For the text-containing cell, return its midpoint in (x, y) coordinate format. 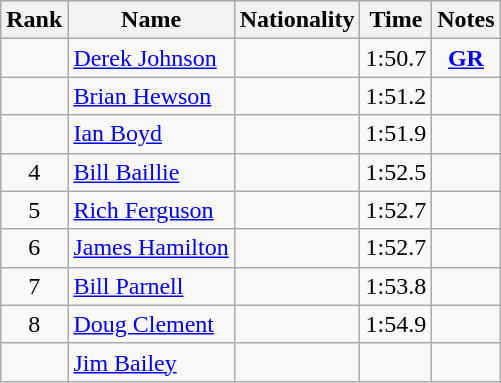
1:50.7 (396, 58)
Ian Boyd (151, 134)
4 (34, 172)
Bill Parnell (151, 286)
Time (396, 20)
8 (34, 324)
1:54.9 (396, 324)
Notes (466, 20)
Doug Clement (151, 324)
Jim Bailey (151, 362)
Rich Ferguson (151, 210)
Name (151, 20)
5 (34, 210)
1:52.5 (396, 172)
Derek Johnson (151, 58)
Rank (34, 20)
7 (34, 286)
1:51.2 (396, 96)
6 (34, 248)
Bill Baillie (151, 172)
GR (466, 58)
1:51.9 (396, 134)
1:53.8 (396, 286)
Nationality (297, 20)
Brian Hewson (151, 96)
James Hamilton (151, 248)
